Provide the [X, Y] coordinate of the cell's center where the given text is located.  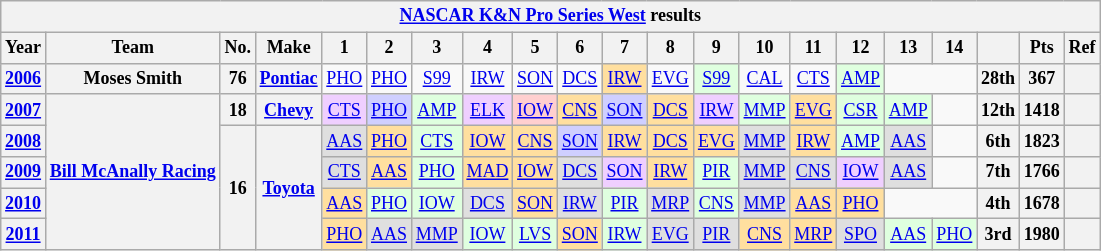
76 [238, 78]
6th [998, 140]
13 [908, 48]
5 [536, 48]
16 [238, 188]
2010 [24, 204]
6 [580, 48]
1980 [1042, 234]
1418 [1042, 110]
1766 [1042, 172]
10 [764, 48]
2 [390, 48]
Pontiac [288, 78]
1823 [1042, 140]
Toyota [288, 188]
ELK [488, 110]
MAD [488, 172]
Pts [1042, 48]
No. [238, 48]
1678 [1042, 204]
28th [998, 78]
367 [1042, 78]
14 [954, 48]
4th [998, 204]
NASCAR K&N Pro Series West results [550, 16]
Team [132, 48]
7th [998, 172]
2011 [24, 234]
CAL [764, 78]
Year [24, 48]
2006 [24, 78]
8 [670, 48]
7 [624, 48]
Chevy [288, 110]
12th [998, 110]
18 [238, 110]
CSR [861, 110]
Ref [1082, 48]
1 [344, 48]
4 [488, 48]
2009 [24, 172]
2008 [24, 140]
3rd [998, 234]
2007 [24, 110]
9 [717, 48]
Make [288, 48]
SPO [861, 234]
3 [436, 48]
Moses Smith [132, 78]
Bill McAnally Racing [132, 172]
11 [814, 48]
LVS [536, 234]
12 [861, 48]
